From the cell containing the given text, extract its center point as [x, y] coordinate. 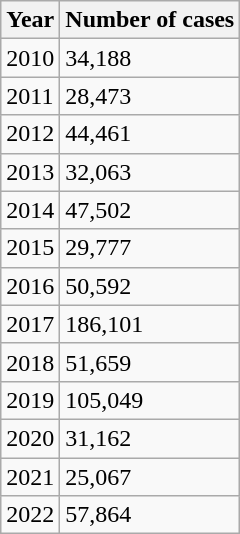
28,473 [150, 96]
2022 [30, 515]
25,067 [150, 477]
2020 [30, 438]
105,049 [150, 400]
2018 [30, 362]
Number of cases [150, 20]
47,502 [150, 210]
44,461 [150, 134]
34,188 [150, 58]
2016 [30, 286]
2017 [30, 324]
186,101 [150, 324]
57,864 [150, 515]
2013 [30, 172]
2010 [30, 58]
2012 [30, 134]
51,659 [150, 362]
2019 [30, 400]
2015 [30, 248]
29,777 [150, 248]
2014 [30, 210]
50,592 [150, 286]
2021 [30, 477]
31,162 [150, 438]
Year [30, 20]
32,063 [150, 172]
2011 [30, 96]
